Output the (x, y) coordinate of the center of the cell containing the given text.  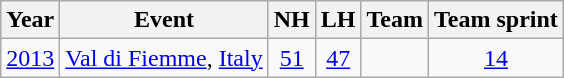
51 (292, 58)
Team (395, 20)
LH (338, 20)
Val di Fiemme, Italy (164, 58)
Year (30, 20)
NH (292, 20)
Event (164, 20)
47 (338, 58)
Team sprint (496, 20)
14 (496, 58)
2013 (30, 58)
